Capture the cell that displays the provided text and extract its (x, y) central coordinate. 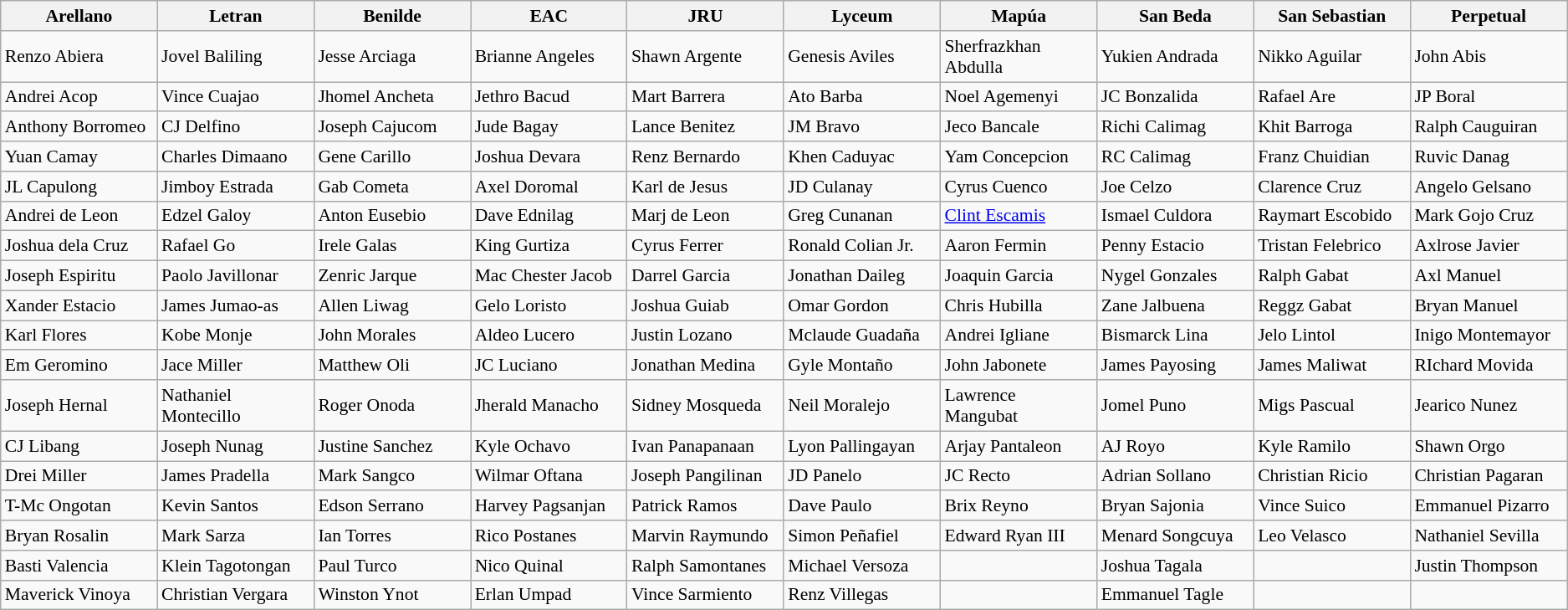
John Morales (391, 336)
Edzel Galoy (236, 216)
Zenric Jarque (391, 276)
James Pradella (236, 476)
Rafael Go (236, 246)
Leo Velasco (1331, 536)
Basti Valencia (79, 566)
Sidney Mosqueda (706, 405)
Winston Ynot (391, 595)
Joshua Devara (549, 156)
Jesse Arciaga (391, 57)
Allen Liwag (391, 305)
Menard Songcuya (1176, 536)
Joseph Nunag (236, 446)
Nikko Aguilar (1331, 57)
Michael Versoza (861, 566)
Inigo Montemayor (1489, 336)
Drei Miller (79, 476)
Cyrus Cuenco (1019, 187)
JD Panelo (861, 476)
RC Calimag (1176, 156)
Jearico Nunez (1489, 405)
John Abis (1489, 57)
Aaron Fermin (1019, 246)
Erlan Umpad (549, 595)
Jace Miller (236, 366)
Arellano (79, 16)
Jude Bagay (549, 127)
Nygel Gonzales (1176, 276)
King Gurtiza (549, 246)
Jomel Puno (1176, 405)
Zane Jalbuena (1176, 305)
Aldeo Lucero (549, 336)
Andrei Acop (79, 97)
Christian Ricio (1331, 476)
Franz Chuidian (1331, 156)
Jonathan Medina (706, 366)
Joshua Tagala (1176, 566)
AJ Royo (1176, 446)
Darrel Garcia (706, 276)
T-Mc Ongotan (79, 506)
Ronald Colian Jr. (861, 246)
Yam Concepcion (1019, 156)
Gyle Montaño (861, 366)
Richi Calimag (1176, 127)
Mark Sarza (236, 536)
Omar Gordon (861, 305)
Jeco Bancale (1019, 127)
Ralph Gabat (1331, 276)
Kevin Santos (236, 506)
Kobe Monje (236, 336)
Brix Reyno (1019, 506)
Jhomel Ancheta (391, 97)
Bryan Manuel (1489, 305)
Irele Galas (391, 246)
Axl Manuel (1489, 276)
Karl Flores (79, 336)
Perpetual (1489, 16)
Ralph Samontanes (706, 566)
Ralph Cauguiran (1489, 127)
Jherald Manacho (549, 405)
Renz Bernardo (706, 156)
JC Luciano (549, 366)
Gab Cometa (391, 187)
EAC (549, 16)
Klein Tagotongan (236, 566)
Simon Peñafiel (861, 536)
Jimboy Estrada (236, 187)
Joe Celzo (1176, 187)
JM Bravo (861, 127)
Lyceum (861, 16)
Rico Postanes (549, 536)
Vince Suico (1331, 506)
Maverick Vinoya (79, 595)
Xander Estacio (79, 305)
Yuan Camay (79, 156)
Bryan Sajonia (1176, 506)
Clint Escamis (1019, 216)
Ismael Culdora (1176, 216)
Vince Sarmiento (706, 595)
Christian Vergara (236, 595)
Axlrose Javier (1489, 246)
Migs Pascual (1331, 405)
Ian Torres (391, 536)
Joseph Hernal (79, 405)
Khen Caduyac (861, 156)
Yukien Andrada (1176, 57)
Shawn Argente (706, 57)
Angelo Gelsano (1489, 187)
San Sebastian (1331, 16)
Emmanuel Tagle (1176, 595)
Joseph Espiritu (79, 276)
CJ Libang (79, 446)
Roger Onoda (391, 405)
Raymart Escobido (1331, 216)
Matthew Oli (391, 366)
Anthony Borromeo (79, 127)
JC Bonzalida (1176, 97)
Jovel Baliling (236, 57)
Benilde (391, 16)
Cyrus Ferrer (706, 246)
Arjay Pantaleon (1019, 446)
Dave Paulo (861, 506)
Genesis Aviles (861, 57)
Letran (236, 16)
James Jumao-as (236, 305)
Gene Carillo (391, 156)
San Beda (1176, 16)
Kyle Ochavo (549, 446)
Adrian Sollano (1176, 476)
James Payosing (1176, 366)
CJ Delfino (236, 127)
Joshua Guiab (706, 305)
JC Recto (1019, 476)
Renzo Abiera (79, 57)
Shawn Orgo (1489, 446)
Andrei de Leon (79, 216)
Lyon Pallingayan (861, 446)
Mart Barrera (706, 97)
Mclaude Guadaña (861, 336)
Dave Ednilag (549, 216)
Noel Agemenyi (1019, 97)
Gelo Loristo (549, 305)
Charles Dimaano (236, 156)
Lance Benitez (706, 127)
Greg Cunanan (861, 216)
Clarence Cruz (1331, 187)
JP Boral (1489, 97)
Nico Quinal (549, 566)
Tristan Felebrico (1331, 246)
Ivan Panapanaan (706, 446)
Axel Doromal (549, 187)
Rafael Are (1331, 97)
Em Geromino (79, 366)
John Jabonete (1019, 366)
Brianne Angeles (549, 57)
Jelo Lintol (1331, 336)
Bismarck Lina (1176, 336)
Emmanuel Pizarro (1489, 506)
Mac Chester Jacob (549, 276)
Ato Barba (861, 97)
Karl de Jesus (706, 187)
Justin Thompson (1489, 566)
Reggz Gabat (1331, 305)
Mark Sangco (391, 476)
Chris Hubilla (1019, 305)
Joaquin Garcia (1019, 276)
Justine Sanchez (391, 446)
Justin Lozano (706, 336)
JD Culanay (861, 187)
Marvin Raymundo (706, 536)
Paolo Javillonar (236, 276)
Marj de Leon (706, 216)
Neil Moralejo (861, 405)
Patrick Ramos (706, 506)
Penny Estacio (1176, 246)
Vince Cuajao (236, 97)
Joseph Pangilinan (706, 476)
Wilmar Oftana (549, 476)
Lawrence Mangubat (1019, 405)
Andrei Igliane (1019, 336)
Christian Pagaran (1489, 476)
Harvey Pagsanjan (549, 506)
Edson Serrano (391, 506)
Kyle Ramilo (1331, 446)
Jethro Bacud (549, 97)
JL Capulong (79, 187)
Khit Barroga (1331, 127)
Renz Villegas (861, 595)
Nathaniel Sevilla (1489, 536)
Ruvic Danag (1489, 156)
Jonathan Daileg (861, 276)
RIchard Movida (1489, 366)
Edward Ryan III (1019, 536)
Paul Turco (391, 566)
JRU (706, 16)
Bryan Rosalin (79, 536)
Joseph Cajucom (391, 127)
Anton Eusebio (391, 216)
James Maliwat (1331, 366)
Nathaniel Montecillo (236, 405)
Mapúa (1019, 16)
Mark Gojo Cruz (1489, 216)
Sherfrazkhan Abdulla (1019, 57)
Joshua dela Cruz (79, 246)
